Identify which cell holds the provided text, then report its (x, y) central coordinate. 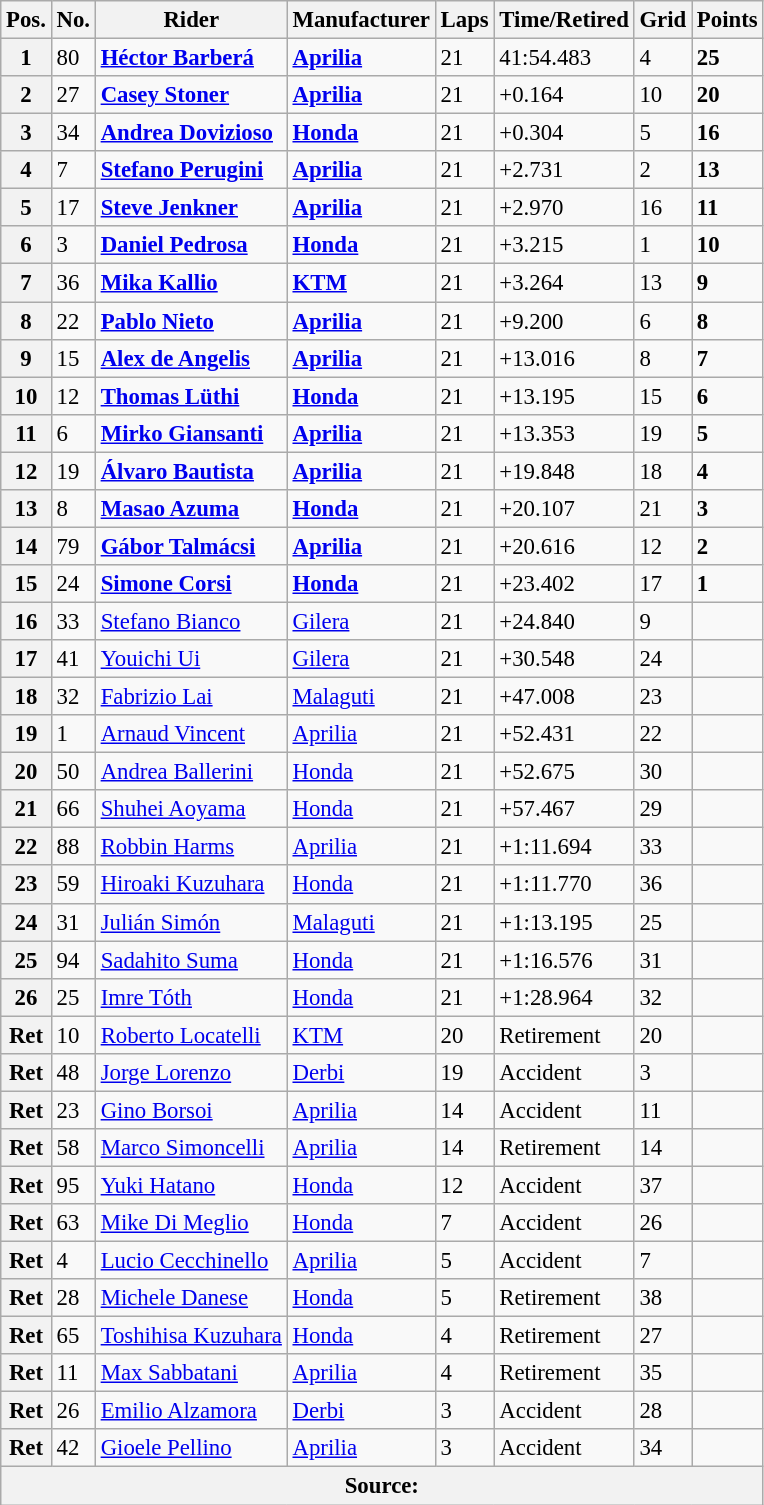
Arnaud Vincent (191, 734)
Rider (191, 20)
Shuhei Aoyama (191, 809)
+1:13.195 (564, 922)
+20.616 (564, 546)
50 (73, 772)
Lucio Cecchinello (191, 1261)
79 (73, 546)
Pablo Nieto (191, 321)
+20.107 (564, 509)
63 (73, 1223)
+3.215 (564, 245)
Max Sabbatani (191, 1373)
Laps (464, 20)
Yuki Hatano (191, 1185)
Casey Stoner (191, 95)
+2.731 (564, 170)
41 (73, 659)
94 (73, 960)
Youichi Ui (191, 659)
Pos. (26, 20)
No. (73, 20)
Gino Borsoi (191, 1110)
+1:11.694 (564, 847)
88 (73, 847)
+19.848 (564, 471)
+9.200 (564, 321)
Masao Azuma (191, 509)
Marco Simoncelli (191, 1148)
+13.016 (564, 358)
66 (73, 809)
Mika Kallio (191, 283)
Imre Tóth (191, 997)
Andrea Ballerini (191, 772)
Manufacturer (361, 20)
Time/Retired (564, 20)
Héctor Barberá (191, 58)
Points (728, 20)
+0.304 (564, 133)
Julián Simón (191, 922)
Fabrizio Lai (191, 697)
95 (73, 1185)
Daniel Pedrosa (191, 245)
+1:11.770 (564, 885)
+23.402 (564, 584)
+30.548 (564, 659)
Michele Danese (191, 1298)
+1:28.964 (564, 997)
Robbin Harms (191, 847)
+52.431 (564, 734)
Alex de Angelis (191, 358)
Jorge Lorenzo (191, 1073)
Mirko Giansanti (191, 433)
Stefano Perugini (191, 170)
+2.970 (564, 208)
65 (73, 1336)
35 (662, 1373)
Gioele Pellino (191, 1449)
80 (73, 58)
41:54.483 (564, 58)
Álvaro Bautista (191, 471)
+52.675 (564, 772)
58 (73, 1148)
Sadahito Suma (191, 960)
Source: (382, 1486)
59 (73, 885)
+47.008 (564, 697)
+13.195 (564, 396)
+57.467 (564, 809)
Gábor Talmácsi (191, 546)
Toshihisa Kuzuhara (191, 1336)
Mike Di Meglio (191, 1223)
+3.264 (564, 283)
30 (662, 772)
Hiroaki Kuzuhara (191, 885)
+24.840 (564, 621)
+1:16.576 (564, 960)
Simone Corsi (191, 584)
42 (73, 1449)
Roberto Locatelli (191, 1035)
Emilio Alzamora (191, 1411)
38 (662, 1298)
Stefano Bianco (191, 621)
+13.353 (564, 433)
Thomas Lüthi (191, 396)
29 (662, 809)
37 (662, 1185)
Andrea Dovizioso (191, 133)
Grid (662, 20)
Steve Jenkner (191, 208)
48 (73, 1073)
+0.164 (564, 95)
